Return [X, Y] of the center of cell containing provided text 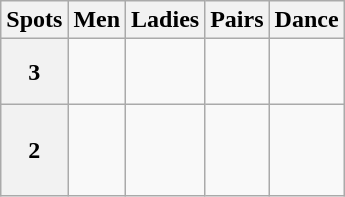
3 [34, 72]
Men [97, 20]
Spots [34, 20]
Dance [306, 20]
Pairs [237, 20]
Ladies [166, 20]
2 [34, 150]
